Return [x, y] of the center of cell containing provided text 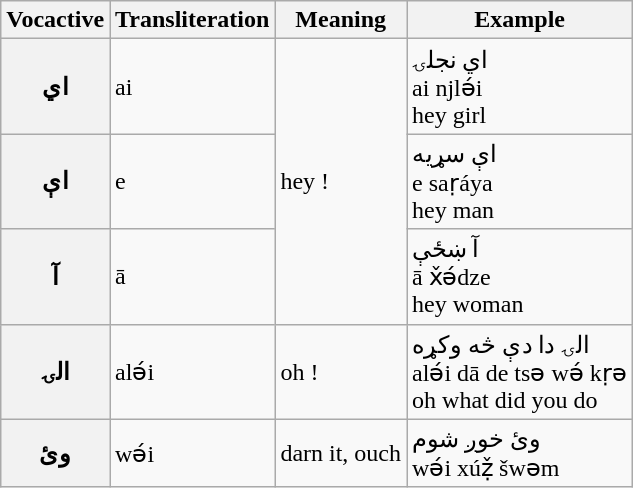
آ ښځېā x̌ə́dzehey woman [520, 276]
ā [192, 276]
e [192, 182]
Meaning [341, 20]
oh ! [341, 372]
وئ خوږ شومwə́i xúẓ̌ šwəm [520, 453]
اي نجلۍai njlə́ihey girl [520, 86]
اې [56, 182]
Example [520, 20]
darn it, ouch [341, 453]
alə́i [192, 372]
الۍ دا دې څه وکړهalə́i dā de tsə wə́ kṛəoh what did you do [520, 372]
اي [56, 86]
ai [192, 86]
اې سړیهe saṛáyahey man [520, 182]
Vocactive [56, 20]
Transliteration [192, 20]
وئ [56, 453]
الۍ [56, 372]
آ [56, 276]
wə́i [192, 453]
hey ! [341, 182]
